Identify which cell holds the provided text, then report its [X, Y] central coordinate. 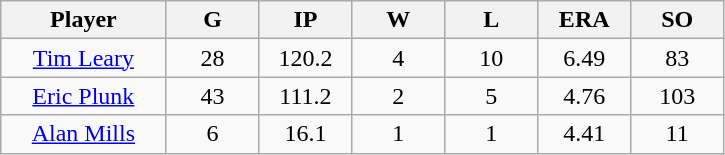
5 [492, 96]
G [212, 20]
6 [212, 134]
Alan Mills [84, 134]
120.2 [306, 58]
4.41 [584, 134]
Eric Plunk [84, 96]
SO [678, 20]
2 [398, 96]
11 [678, 134]
L [492, 20]
IP [306, 20]
111.2 [306, 96]
W [398, 20]
43 [212, 96]
28 [212, 58]
4.76 [584, 96]
6.49 [584, 58]
16.1 [306, 134]
Tim Leary [84, 58]
10 [492, 58]
103 [678, 96]
83 [678, 58]
Player [84, 20]
4 [398, 58]
ERA [584, 20]
